Extract the [X, Y] coordinate from the center of the cell holding the provided text.  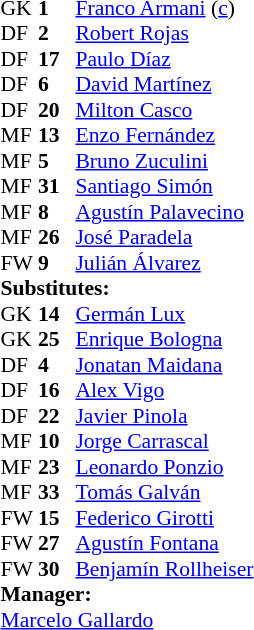
Agustín Palavecino [164, 212]
31 [57, 187]
27 [57, 543]
6 [57, 85]
Alex Vigo [164, 391]
Jorge Carrascal [164, 441]
Robert Rojas [164, 33]
16 [57, 391]
Paulo Díaz [164, 59]
30 [57, 569]
13 [57, 135]
Julián Álvarez [164, 263]
22 [57, 416]
33 [57, 493]
Milton Casco [164, 110]
Enzo Fernández [164, 135]
15 [57, 518]
23 [57, 467]
Leonardo Ponzio [164, 467]
Bruno Zuculini [164, 161]
9 [57, 263]
Benjamín Rollheiser [164, 569]
Tomás Galván [164, 493]
10 [57, 441]
Germán Lux [164, 314]
8 [57, 212]
Javier Pinola [164, 416]
20 [57, 110]
17 [57, 59]
Enrique Bologna [164, 339]
José Paradela [164, 237]
Agustín Fontana [164, 543]
Jonatan Maidana [164, 365]
25 [57, 339]
4 [57, 365]
David Martínez [164, 85]
Manager: [126, 595]
26 [57, 237]
5 [57, 161]
Federico Girotti [164, 518]
Santiago Simón [164, 187]
Substitutes: [126, 289]
2 [57, 33]
14 [57, 314]
